Provide the (x, y) coordinate of the cell's center where the given text is located.  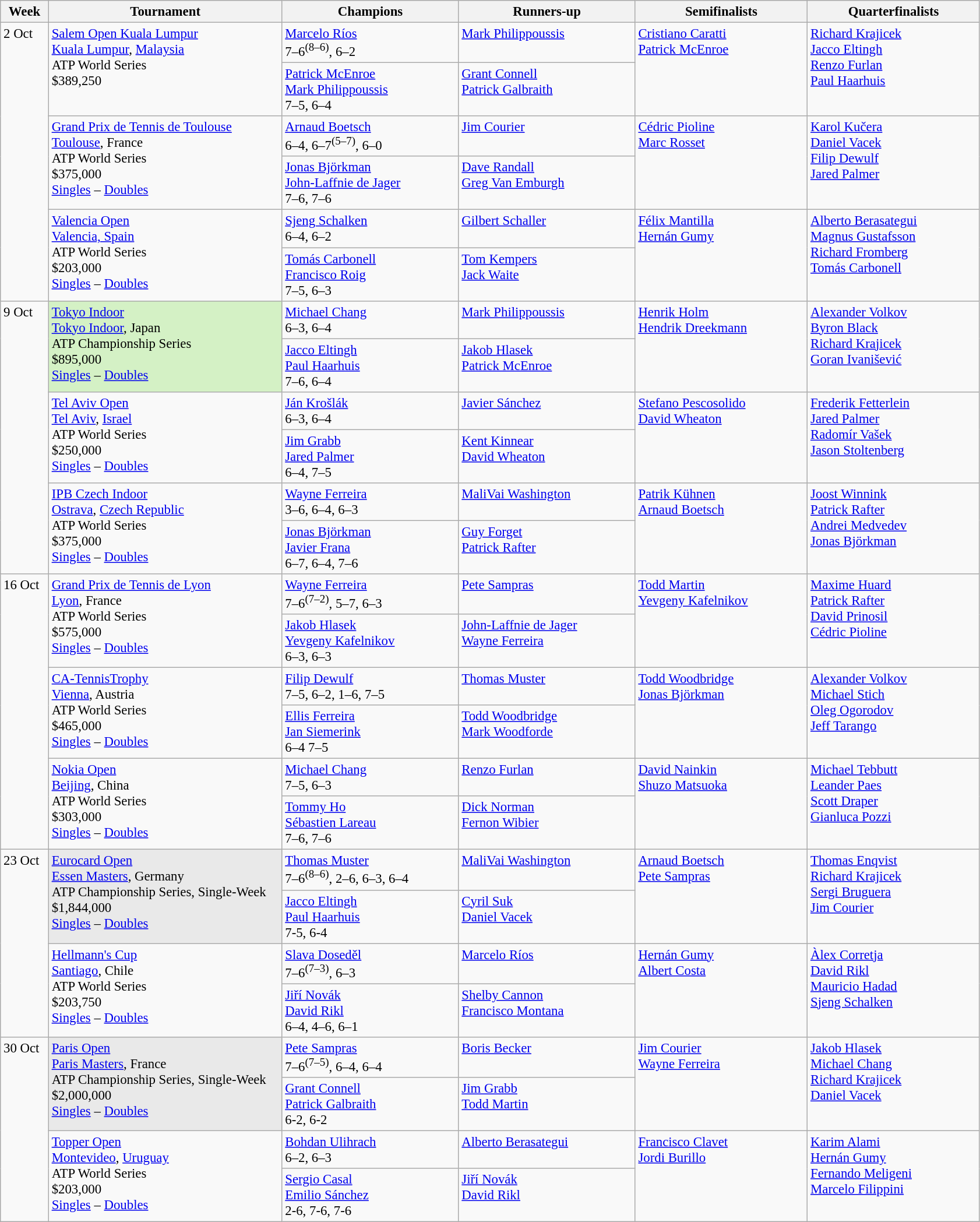
Karim Alami Hernán Gumy Fernando Meligeni Marcelo Filippini (894, 1176)
Arnaud Boetsch 6–4, 6–7(5–7), 6–0 (371, 136)
Todd Woodbridge Jonas Björkman (721, 713)
Grand Prix de Tennis de Lyon Lyon, FranceATP World Series$575,000Singles – Doubles (165, 621)
Patrick McEnroe Mark Philippoussis 7–5, 6–4 (371, 90)
Wayne Ferreira 7–6(7–2), 5–7, 6–3 (371, 594)
Guy Forget Patrick Rafter (547, 547)
Tokyo Indoor Tokyo Indoor, JapanATP Championship Series$895,000 Singles – Doubles (165, 346)
Topper Open Montevideo, UruguayATP World Series$203,000Singles – Doubles (165, 1176)
Tel Aviv Open Tel Aviv, IsraelATP World Series$250,000Singles – Doubles (165, 437)
Tournament (165, 12)
Thomas Enqvist Richard Krajicek Sergi Bruguera Jim Courier (894, 896)
CA-TennisTrophy Vienna, AustriaATP World Series$465,000Singles – Doubles (165, 713)
Shelby Cannon Francisco Montana (547, 1010)
Jiří Novák David Rikl 6–4, 4–6, 6–1 (371, 1010)
Jim Grabb Todd Martin (547, 1104)
Marcelo Ríos (547, 964)
Cristiano Caratti Patrick McEnroe (721, 70)
Thomas Muster (547, 686)
Cyril Suk Daniel Vacek (547, 917)
Jim Courier Wayne Ferreira (721, 1084)
9 Oct (24, 437)
Todd Woodbridge Mark Woodforde (547, 732)
Nokia Open Beijing, ChinaATP World Series$303,000Singles – Doubles (165, 804)
Frederik Fetterlein Jared Palmer Radomír Vašek Jason Stoltenberg (894, 437)
Arnaud Boetsch Pete Sampras (721, 896)
Joost Winnink Patrick Rafter Andrei Medvedev Jonas Björkman (894, 529)
Gilbert Schaller (547, 228)
Filip Dewulf 7–5, 6–2, 1–6, 7–5 (371, 686)
Sjeng Schalken 6–4, 6–2 (371, 228)
Richard Krajicek Jacco Eltingh Renzo Furlan Paul Haarhuis (894, 70)
Pete Sampras (547, 594)
Marcelo Ríos 7–6(8–6), 6–2 (371, 43)
Jakob Hlasek Yevgeny Kafelnikov 6–3, 6–3 (371, 641)
Sergio Casal Emilio Sánchez 2-6, 7-6, 7-6 (371, 1195)
Michael Tebbutt Leander Paes Scott Draper Gianluca Pozzi (894, 804)
Alberto Berasategui (547, 1149)
Champions (371, 12)
IPB Czech Indoor Ostrava, Czech RepublicATP World Series$375,000Singles – Doubles (165, 529)
Hellmann's Cup Santiago, ChileATP World Series$203,750Singles – Doubles (165, 991)
Michael Chang 6–3, 6–4 (371, 319)
Grant Connell Patrick Galbraith 6-2, 6-2 (371, 1104)
Àlex Corretja David Rikl Mauricio Hadad Sjeng Schalken (894, 991)
Patrik Kühnen Arnaud Boetsch (721, 529)
Dick Norman Fernon Wibier (547, 823)
Alexander Volkov Byron Black Richard Krajicek Goran Ivanišević (894, 346)
Ellis Ferreira Jan Siemerink 6–4 7–5 (371, 732)
Henrik Holm Hendrik Dreekmann (721, 346)
David Nainkin Shuzo Matsuoka (721, 804)
Javier Sánchez (547, 410)
Karol Kučera Daniel Vacek Filip Dewulf Jared Palmer (894, 163)
Jacco Eltingh Paul Haarhuis 7-5, 6-4 (371, 917)
Cédric Pioline Marc Rosset (721, 163)
Jim Courier (547, 136)
Jakob Hlasek Patrick McEnroe (547, 365)
Wayne Ferreira 3–6, 6–4, 6–3 (371, 502)
Week (24, 12)
Slava Doseděl 7–6(7–3), 6–3 (371, 964)
Bohdan Ulihrach 6–2, 6–3 (371, 1149)
Runners-up (547, 12)
Eurocard Open Essen Masters, GermanyATP Championship Series, Single-Week$1,844,000Singles – Doubles (165, 896)
Alberto Berasategui Magnus Gustafsson Richard Fromberg Tomás Carbonell (894, 255)
Salem Open Kuala Lumpur Kuala Lumpur, MalaysiaATP World Series$389,250 (165, 70)
Semifinalists (721, 12)
Hernán Gumy Albert Costa (721, 991)
Alexander Volkov Michael Stich Oleg Ogorodov Jeff Tarango (894, 713)
Valencia Open Valencia, SpainATP World Series$203,000Singles – Doubles (165, 255)
Jonas Björkman Javier Frana 6–7, 6–4, 7–6 (371, 547)
Tom Kempers Jack Waite (547, 274)
30 Oct (24, 1129)
Todd Martin Yevgeny Kafelnikov (721, 621)
Pete Sampras 7–6(7–5), 6–4, 6–4 (371, 1057)
Thomas Muster 7–6(8–6), 2–6, 6–3, 6–4 (371, 869)
Grant Connell Patrick Galbraith (547, 90)
Kent Kinnear David Wheaton (547, 456)
Jonas Björkman John-Laffnie de Jager 7–6, 7–6 (371, 183)
23 Oct (24, 943)
Tommy Ho Sébastien Lareau 7–6, 7–6 (371, 823)
Jakob Hlasek Michael Chang Richard Krajicek Daniel Vacek (894, 1084)
Grand Prix de Tennis de Toulouse Toulouse, FranceATP World Series$375,000Singles – Doubles (165, 163)
Jiří Novák David Rikl (547, 1195)
Renzo Furlan (547, 777)
Tomás Carbonell Francisco Roig 7–5, 6–3 (371, 274)
2 Oct (24, 162)
Jacco Eltingh Paul Haarhuis 7–6, 6–4 (371, 365)
Paris Open Paris Masters, FranceATP Championship Series, Single-Week$2,000,000Singles – Doubles (165, 1084)
Jim Grabb Jared Palmer 6–4, 7–5 (371, 456)
Boris Becker (547, 1057)
Michael Chang 7–5, 6–3 (371, 777)
Félix Mantilla Hernán Gumy (721, 255)
Dave Randall Greg Van Emburgh (547, 183)
Ján Krošlák 6–3, 6–4 (371, 410)
John-Laffnie de Jager Wayne Ferreira (547, 641)
16 Oct (24, 712)
Stefano Pescosolido David Wheaton (721, 437)
Francisco Clavet Jordi Burillo (721, 1176)
Maxime Huard Patrick Rafter David Prinosil Cédric Pioline (894, 621)
Quarterfinalists (894, 12)
